Output the [X, Y] coordinate of the center of the cell containing the given text.  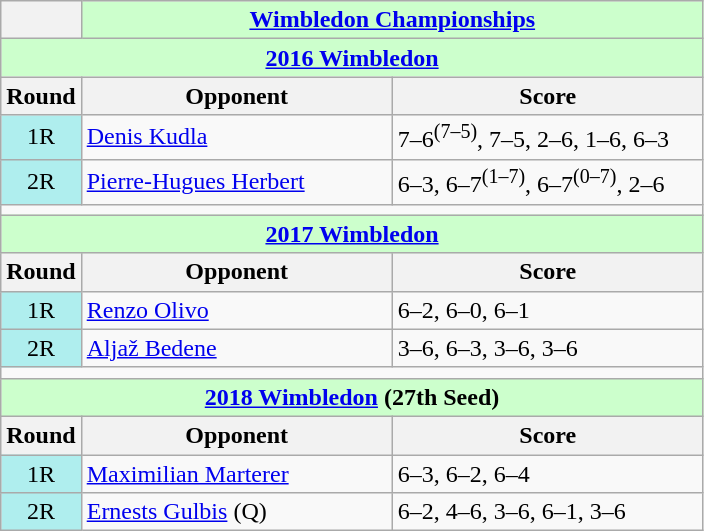
Aljaž Bedene [236, 348]
2017 Wimbledon [352, 234]
Denis Kudla [236, 138]
Pierre-Hugues Herbert [236, 182]
Maximilian Marterer [236, 474]
6–3, 6–7(1–7), 6–7(0–7), 2–6 [548, 182]
2016 Wimbledon [352, 58]
3–6, 6–3, 3–6, 3–6 [548, 348]
Wimbledon Championships [392, 20]
6–2, 4–6, 3–6, 6–1, 3–6 [548, 512]
2018 Wimbledon (27th Seed) [352, 397]
6–2, 6–0, 6–1 [548, 310]
6–3, 6–2, 6–4 [548, 474]
Renzo Olivo [236, 310]
Ernests Gulbis (Q) [236, 512]
7–6(7–5), 7–5, 2–6, 1–6, 6–3 [548, 138]
